Output the [x, y] coordinate of the center of the cell containing the given text.  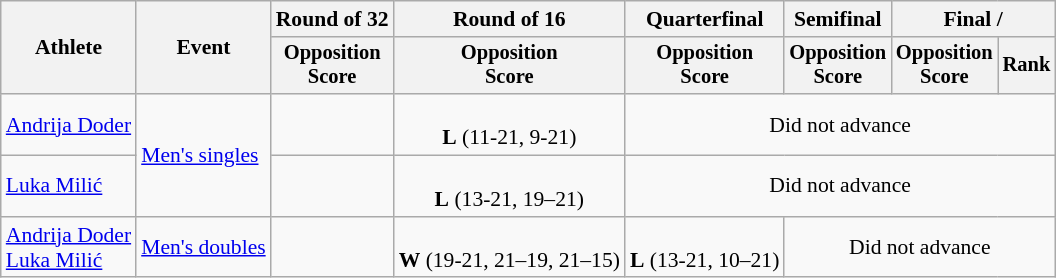
Quarterfinal [704, 19]
Men's doubles [204, 248]
Athlete [68, 48]
Andrija Doder [68, 124]
Final / [973, 19]
L (11-21, 9-21) [510, 124]
Men's singles [204, 155]
Andrija DoderLuka Milić [68, 248]
Luka Milić [68, 186]
W (19-21, 21–19, 21–15) [510, 248]
Round of 16 [510, 19]
L (13-21, 19–21) [510, 186]
Round of 32 [332, 19]
Semifinal [838, 19]
Event [204, 48]
Rank [1027, 66]
L (13-21, 10–21) [704, 248]
